Provide the (x, y) coordinate of the cell's center where the given text is located.  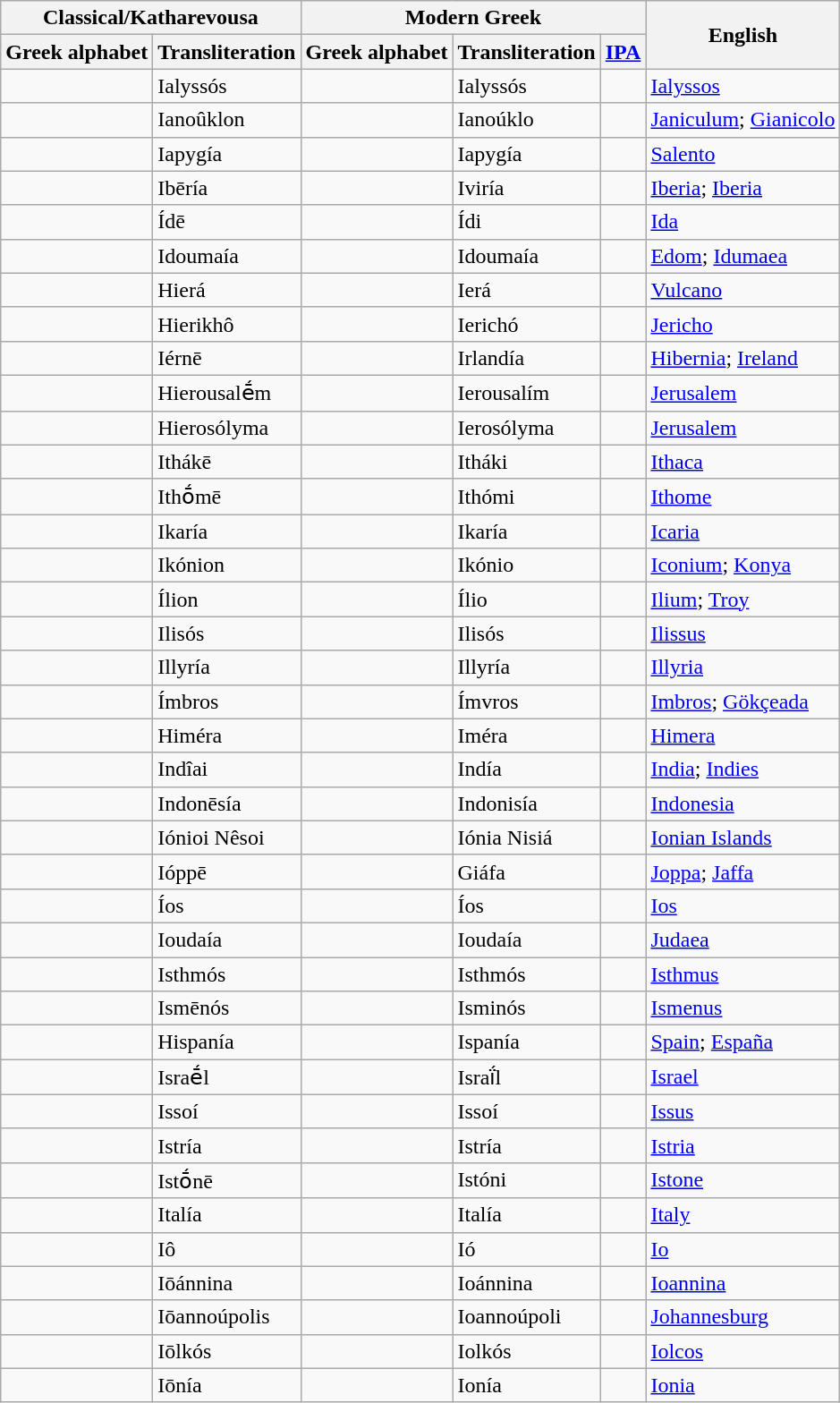
Ióppē (227, 872)
Jericho (742, 324)
Iérnē (227, 358)
Istria (742, 1145)
Imbros; Gökçeada (742, 701)
Ida (742, 222)
Iōnía (227, 1385)
Israḯl (526, 1077)
Iberia; Iberia (742, 188)
Ionian Islands (742, 838)
Ithṓmē (227, 497)
Hierá (227, 290)
India; Indies (742, 770)
Hispanía (227, 1042)
Himéra (227, 736)
Isthmus (742, 974)
Ierosólyma (526, 428)
Ioannina (742, 1283)
Ikónion (227, 565)
Iónioi Nêsoi (227, 838)
Itháki (526, 462)
Ismenus (742, 1008)
Ioannoúpoli (526, 1317)
Ídi (526, 222)
Ianoúklo (526, 120)
Ispanía (526, 1042)
Ios (742, 906)
Salento (742, 154)
Iviría (526, 188)
Iónia Nisiá (526, 838)
Hierousalḗm (227, 393)
Ilium; Troy (742, 599)
Ionía (526, 1385)
Judaea (742, 940)
Ismēnós (227, 1008)
English (742, 35)
Ierichó (526, 324)
Ianoûklon (227, 120)
Edom; Idumaea (742, 256)
Ierá (526, 290)
Ilissus (742, 633)
Iconium; Konya (742, 565)
Ikónio (526, 565)
Istóni (526, 1180)
Iolcos (742, 1351)
Vulcano (742, 290)
Joppa; Jaffa (742, 872)
Icaria (742, 531)
Irlandía (526, 358)
Istṓnē (227, 1180)
Issus (742, 1111)
Italy (742, 1215)
Indonēsía (227, 804)
Israel (742, 1077)
Io (742, 1249)
Istone (742, 1180)
Isminós (526, 1008)
Ithaca (742, 462)
Ionia (742, 1385)
Hierosólyma (227, 428)
Iōánnina (227, 1283)
Ithome (742, 497)
Ialyssos (742, 86)
Hierikhô (227, 324)
Spain; España (742, 1042)
Indîai (227, 770)
Janiculum; Gianicolo (742, 120)
Ídē (227, 222)
Indonisía (526, 804)
Ithákē (227, 462)
Ímvros (526, 701)
Himera (742, 736)
Iolkós (526, 1351)
Ílio (526, 599)
Illyria (742, 667)
Ílion (227, 599)
Indía (526, 770)
Israḗl (227, 1077)
Modern Greek (473, 18)
Giáfa (526, 872)
Iô (227, 1249)
Ímbros (227, 701)
Ió (526, 1249)
Ierousalím (526, 393)
Classical/Katharevousa (150, 18)
IPA (623, 52)
Iméra (526, 736)
Iōlkós (227, 1351)
Ithómi (526, 497)
Ioánnina (526, 1283)
Iōannoúpolis (227, 1317)
Hibernia; Ireland (742, 358)
Johannesburg (742, 1317)
Ibēría (227, 188)
Indonesia (742, 804)
